From the cell containing the given text, extract its center point as (x, y) coordinate. 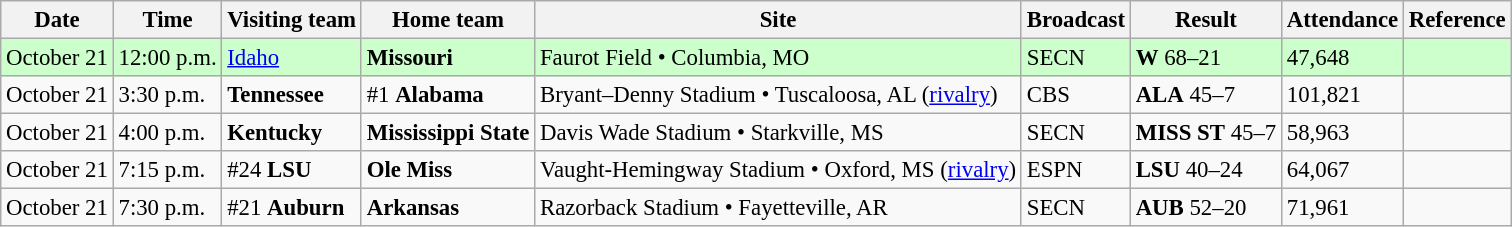
Visiting team (292, 20)
W 68–21 (1206, 58)
58,963 (1342, 133)
Tennessee (292, 95)
#24 LSU (292, 170)
Vaught-Hemingway Stadium • Oxford, MS (rivalry) (778, 170)
#1 Alabama (448, 95)
Broadcast (1076, 20)
Idaho (292, 58)
47,648 (1342, 58)
ESPN (1076, 170)
MISS ST 45–7 (1206, 133)
71,961 (1342, 208)
AUB 52–20 (1206, 208)
Faurot Field • Columbia, MO (778, 58)
Missouri (448, 58)
Razorback Stadium • Fayetteville, AR (778, 208)
Result (1206, 20)
#21 Auburn (292, 208)
7:15 p.m. (168, 170)
4:00 p.m. (168, 133)
Site (778, 20)
Home team (448, 20)
Davis Wade Stadium • Starkville, MS (778, 133)
Attendance (1342, 20)
12:00 p.m. (168, 58)
Ole Miss (448, 170)
101,821 (1342, 95)
7:30 p.m. (168, 208)
Mississippi State (448, 133)
CBS (1076, 95)
ALA 45–7 (1206, 95)
Arkansas (448, 208)
Kentucky (292, 133)
64,067 (1342, 170)
Time (168, 20)
LSU 40–24 (1206, 170)
3:30 p.m. (168, 95)
Date (57, 20)
Reference (1457, 20)
Bryant–Denny Stadium • Tuscaloosa, AL (rivalry) (778, 95)
